Return [x, y] of the center of cell containing provided text 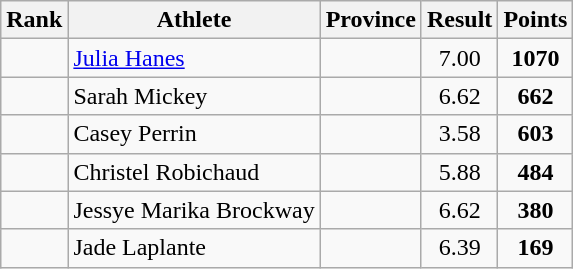
Julia Hanes [194, 58]
Casey Perrin [194, 134]
Points [536, 20]
5.88 [459, 172]
Province [370, 20]
Jessye Marika Brockway [194, 210]
380 [536, 210]
7.00 [459, 58]
Christel Robichaud [194, 172]
603 [536, 134]
662 [536, 96]
Sarah Mickey [194, 96]
Athlete [194, 20]
Result [459, 20]
6.39 [459, 248]
Jade Laplante [194, 248]
1070 [536, 58]
3.58 [459, 134]
Rank [34, 20]
169 [536, 248]
484 [536, 172]
